Determine the [X, Y] coordinate at the center of the cell enclosing the given text.  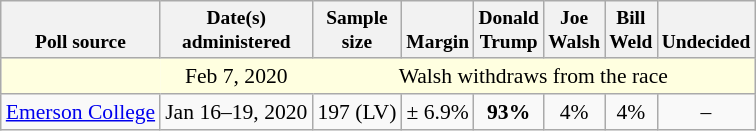
JoeWalsh [574, 30]
Date(s)administered [236, 30]
Feb 7, 2020 [236, 76]
Emerson College [80, 112]
Walsh withdraws from the race [533, 76]
Jan 16–19, 2020 [236, 112]
Samplesize [356, 30]
Undecided [706, 30]
93% [509, 112]
DonaldTrump [509, 30]
197 (LV) [356, 112]
BillWeld [631, 30]
Margin [437, 30]
Poll source [80, 30]
± 6.9% [437, 112]
– [706, 112]
